Identify which cell holds the provided text, then report its [x, y] central coordinate. 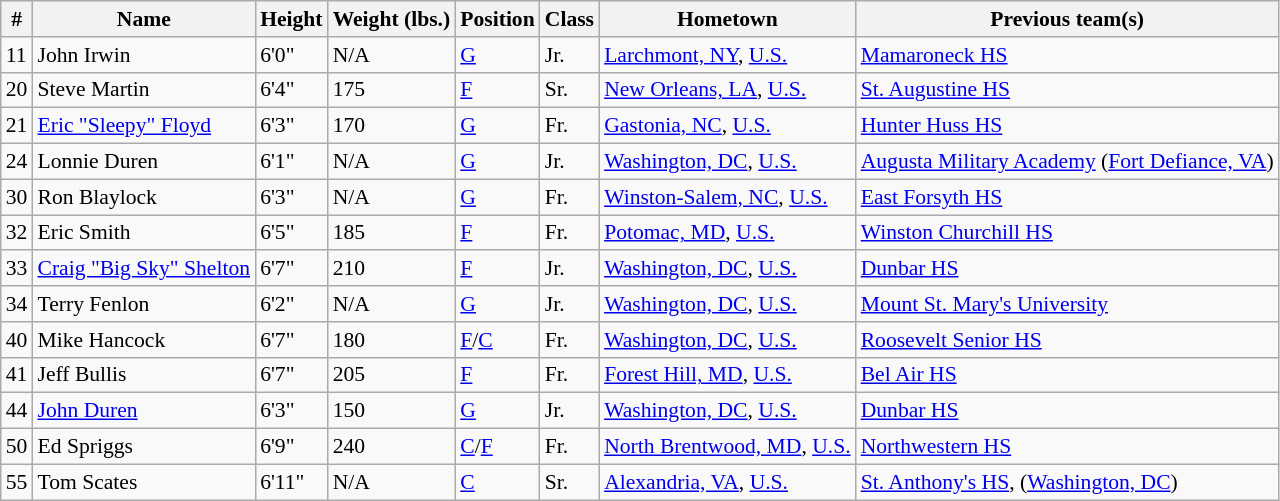
Bel Air HS [1068, 375]
Eric Smith [144, 233]
John Irwin [144, 55]
Northwestern HS [1068, 447]
6'11" [291, 482]
30 [17, 197]
Hunter Huss HS [1068, 126]
170 [392, 126]
210 [392, 269]
21 [17, 126]
St. Anthony's HS, (Washington, DC) [1068, 482]
Forest Hill, MD, U.S. [728, 375]
34 [17, 304]
Tom Scates [144, 482]
New Orleans, LA, U.S. [728, 90]
Position [497, 19]
40 [17, 340]
205 [392, 375]
185 [392, 233]
41 [17, 375]
6'5" [291, 233]
Potomac, MD, U.S. [728, 233]
North Brentwood, MD, U.S. [728, 447]
Mike Hancock [144, 340]
Winston Churchill HS [1068, 233]
6'9" [291, 447]
C/F [497, 447]
Ed Spriggs [144, 447]
Lonnie Duren [144, 162]
33 [17, 269]
6'2" [291, 304]
Name [144, 19]
Winston-Salem, NC, U.S. [728, 197]
Alexandria, VA, U.S. [728, 482]
Class [570, 19]
C [497, 482]
Previous team(s) [1068, 19]
Mamaroneck HS [1068, 55]
Craig "Big Sky" Shelton [144, 269]
6'4" [291, 90]
East Forsyth HS [1068, 197]
John Duren [144, 411]
Height [291, 19]
6'1" [291, 162]
50 [17, 447]
Gastonia, NC, U.S. [728, 126]
240 [392, 447]
32 [17, 233]
Mount St. Mary's University [1068, 304]
180 [392, 340]
11 [17, 55]
St. Augustine HS [1068, 90]
44 [17, 411]
Ron Blaylock [144, 197]
Jeff Bullis [144, 375]
Larchmont, NY, U.S. [728, 55]
55 [17, 482]
# [17, 19]
Weight (lbs.) [392, 19]
Terry Fenlon [144, 304]
6'0" [291, 55]
Augusta Military Academy (Fort Defiance, VA) [1068, 162]
Eric "Sleepy" Floyd [144, 126]
Roosevelt Senior HS [1068, 340]
24 [17, 162]
Steve Martin [144, 90]
F/C [497, 340]
20 [17, 90]
175 [392, 90]
150 [392, 411]
Hometown [728, 19]
